Search for the cell housing the specified text and yield its [x, y] center coordinate. 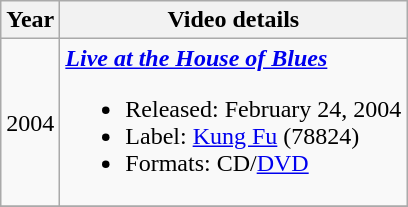
Video details [234, 20]
2004 [30, 122]
Live at the House of BluesReleased: February 24, 2004Label: Kung Fu (78824)Formats: CD/DVD [234, 122]
Year [30, 20]
